Identify which cell holds the provided text, then report its (X, Y) central coordinate. 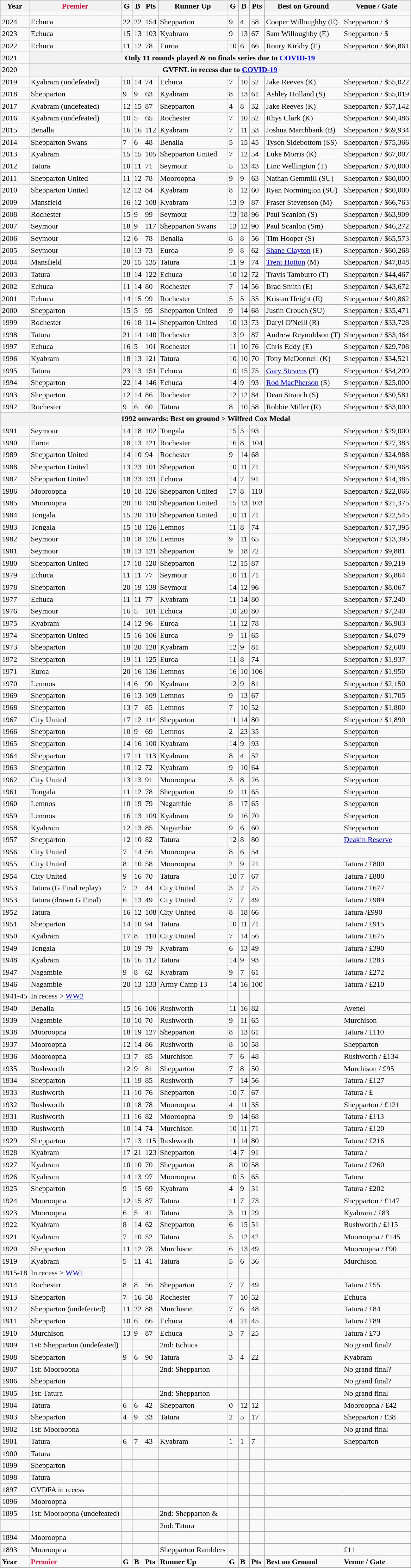
2022 (15, 46)
123 (151, 1153)
1956 (15, 852)
Brad Smith (E) (303, 286)
Tatura / £390 (377, 948)
97 (151, 1177)
1929 (15, 1141)
64 (257, 768)
1950 (15, 936)
2024 (15, 22)
1954 (15, 876)
1955 (15, 864)
31 (257, 1189)
133 (151, 984)
2010 (15, 190)
2003 (15, 274)
Army Camp 13 (193, 984)
1988 (15, 467)
1987 (15, 479)
1897 (15, 1490)
1993 (15, 395)
139 (151, 587)
Rushworth / £115 (377, 1225)
1947 (15, 972)
1901 (15, 1441)
1946 (15, 984)
1990 (15, 443)
33 (151, 1417)
Only 11 rounds played & no finals series due to COVID-19 (220, 58)
Shepparton / $34,521 (377, 359)
1958 (15, 828)
Shepparton / $70,000 (377, 166)
2015 (15, 130)
2020 (15, 70)
Shepparton / $1,705 (377, 695)
1961 (15, 792)
Shepparton / $33,464 (377, 335)
1924 (15, 1201)
Tatura / £216 (377, 1141)
1936 (15, 1056)
2nd: Tatura (193, 1526)
1967 (15, 720)
1923 (15, 1213)
Luke Morris (K) (303, 154)
Shepparton / $17,395 (377, 527)
Justin Crouch (SU) (303, 310)
Daryl O'Neill (R) (303, 322)
Shepparton / $44,467 (377, 274)
Shepparton / $43,672 (377, 286)
Tatura / £800 (377, 864)
Shepparton / $67,007 (377, 154)
Andrew Reynoldson (T) (303, 335)
Shepparton / $29,000 (377, 431)
In recess > WW1 (75, 1273)
1968 (15, 707)
Shepparton / $8,067 (377, 587)
2018 (15, 94)
1959 (15, 816)
127 (151, 1032)
Shepparton / £38 (377, 1417)
44 (151, 888)
131 (151, 479)
1998 (15, 335)
1932 (15, 1105)
Tatura / £260 (377, 1165)
2004 (15, 262)
1999 (15, 322)
Mooroopna / £90 (377, 1249)
1903 (15, 1417)
113 (151, 756)
1900 (15, 1453)
117 (151, 226)
1893 (15, 1550)
Ashley Holland (S) (303, 94)
Tatura / (377, 1153)
1909 (15, 1345)
Tatura / £89 (377, 1321)
1919 (15, 1261)
Shepparton / $13,395 (377, 539)
1938 (15, 1032)
1915-18 (15, 1273)
1910 (15, 1333)
125 (151, 659)
1902 (15, 1429)
146 (151, 383)
Deakin Reserve (377, 840)
Shepparton / $2,600 (377, 647)
2023 (15, 34)
1948 (15, 960)
0 (233, 1405)
1906 (15, 1381)
1984 (15, 515)
Cooper Willoughby (E) (303, 22)
1972 (15, 659)
1971 (15, 671)
36 (257, 1261)
120 (151, 563)
1952 (15, 912)
Shepparton / $60,268 (377, 250)
Shepparton / $1,800 (377, 707)
GVFNL in recess due to COVID-19 (220, 70)
Avenel (377, 1008)
Murchison / £95 (377, 1068)
Shepparton / $69,934 (377, 130)
1970 (15, 683)
Linc Wellington (T) (303, 166)
Shepparton / $1,950 (377, 671)
Shepparton / $57,142 (377, 106)
Travis Tamburro (T) (303, 274)
1975 (15, 623)
1st: Tatura (75, 1393)
88 (151, 1309)
1949 (15, 948)
1898 (15, 1477)
128 (151, 647)
Tyson Sidebottom (SS) (303, 142)
Shepparton (undefeated) (75, 1309)
115 (151, 1141)
Shepparton / $46,272 (377, 226)
Shepparton / $55,022 (377, 82)
2014 (15, 142)
1st: Shepparton (undefeated) (75, 1345)
32 (257, 106)
Shepparton / $29,708 (377, 347)
1914 (15, 1285)
Shepparton / $24,988 (377, 455)
Shepparton Ramblers (193, 1550)
51 (257, 1225)
1934 (15, 1080)
1894 (15, 1538)
2013 (15, 154)
2019 (15, 82)
154 (151, 22)
Shepparton / $60,486 (377, 118)
Kyabram / £83 (377, 1213)
1904 (15, 1405)
Roury Kirkby (E) (303, 46)
2009 (15, 202)
1908 (15, 1357)
Tatura / £120 (377, 1129)
Mooroopna / £42 (377, 1405)
1905 (15, 1393)
1937 (15, 1044)
Tony McDonnell (K) (303, 359)
GVDFA in recess (75, 1490)
Tim Hooper (S) (303, 238)
Tatura / £202 (377, 1189)
1960 (15, 804)
1st: Mooroopna (undefeated) (75, 1514)
Shepparton / $9,219 (377, 563)
1963 (15, 768)
Tatura (drawn G Final) (75, 900)
Kristan Height (E) (303, 298)
130 (151, 503)
Tatura / £675 (377, 936)
1976 (15, 611)
1928 (15, 1153)
1981 (15, 551)
1926 (15, 1177)
Shepparton / $55,019 (377, 94)
Tatura / £127 (377, 1080)
Rod MacPherson (S) (303, 383)
Shepparton / $34,209 (377, 371)
Rhys Clark (K) (303, 118)
1912 (15, 1309)
Mooroopna / £145 (377, 1237)
105 (151, 154)
2016 (15, 118)
2005 (15, 250)
Shepparton / $30,581 (377, 395)
1992 (15, 407)
1933 (15, 1092)
1983 (15, 527)
1978 (15, 587)
1962 (15, 780)
Gary Stevens (T) (303, 371)
Shepparton / $65,573 (377, 238)
Sam Willoughby (E) (303, 34)
Tatura / £84 (377, 1309)
Shepparton / $22,545 (377, 515)
Tatura / £55 (377, 1285)
Shepparton / $63,909 (377, 214)
Joshua Marchbank (B) (303, 130)
1925 (15, 1189)
2017 (15, 106)
29 (257, 1213)
1982 (15, 539)
Tatura / £210 (377, 984)
Tatura / £677 (377, 888)
1965 (15, 744)
1996 (15, 359)
140 (151, 335)
95 (151, 310)
2021 (15, 58)
Shepparton / $21,375 (377, 503)
1939 (15, 1020)
1899 (15, 1465)
1895 (15, 1514)
1977 (15, 599)
Shepparton / £147 (377, 1201)
Tatura /£990 (377, 912)
1991 (15, 431)
Shepparton / $6,903 (377, 623)
1986 (15, 491)
2001 (15, 298)
135 (151, 262)
In recess > WW2 (75, 996)
Shepparton / £121 (377, 1105)
Fraser Stevenson (M) (303, 202)
Tatura / £110 (377, 1032)
1973 (15, 647)
Shepparton / $40,862 (377, 298)
Tatura / £272 (377, 972)
1941-45 (15, 996)
1940 (15, 1008)
136 (151, 671)
1911 (15, 1321)
2nd: Shepparton & (193, 1514)
Shepparton / $66,763 (377, 202)
1907 (15, 1369)
2008 (15, 214)
Paul Scanlon (S) (303, 214)
Shepparton / $4,079 (377, 635)
104 (257, 443)
Rushworth / £134 (377, 1056)
Tatura (G Final replay) (75, 888)
2nd: Echuca (193, 1345)
122 (151, 274)
Tatura / £989 (377, 900)
2012 (15, 166)
1927 (15, 1165)
1964 (15, 756)
1931 (15, 1117)
1920 (15, 1249)
1997 (15, 347)
Tatura / £283 (377, 960)
1922 (15, 1225)
1974 (15, 635)
1994 (15, 383)
1969 (15, 695)
2002 (15, 286)
Chris Eddy (E) (303, 347)
Ryan Normington (SU) (303, 190)
151 (151, 371)
Tatura / £113 (377, 1117)
Shepparton / $6,864 (377, 575)
Shepparton / $66,861 (377, 46)
Trent Hotton (M) (303, 262)
1979 (15, 575)
Tatura / £880 (377, 876)
Tatura / £73 (377, 1333)
50 (257, 1068)
Shepparton / $33,728 (377, 322)
1985 (15, 503)
Shepparton / $1,890 (377, 720)
2006 (15, 238)
1995 (15, 371)
1957 (15, 840)
1989 (15, 455)
1921 (15, 1237)
1980 (15, 563)
1992 onwards: Best on ground > Wilfred Cox Medal (206, 419)
1896 (15, 1502)
75 (257, 371)
Tatura / £ (377, 1092)
1913 (15, 1297)
Shepparton / $27,383 (377, 443)
Shepparton / $47,848 (377, 262)
Shepparton / $2,150 (377, 683)
1951 (15, 924)
1930 (15, 1129)
Shepparton / $9,881 (377, 551)
26 (257, 780)
Shepparton / $25,000 (377, 383)
Robbie Miller (R) (303, 407)
1966 (15, 732)
Shepparton / $33,000 (377, 407)
£11 (377, 1550)
Shepparton / $35,471 (377, 310)
Shepparton / $20,968 (377, 467)
Shane Clayton (E) (303, 250)
2011 (15, 178)
53 (257, 130)
2007 (15, 226)
Shepparton / $22,066 (377, 491)
Tatura / £915 (377, 924)
Shepparton / $14,385 (377, 479)
2000 (15, 310)
Shepparton / $75,366 (377, 142)
1935 (15, 1068)
Paul Scanlon (Sm) (303, 226)
Nathan Gemmill (SU) (303, 178)
102 (151, 431)
Dean Strauch (S) (303, 395)
Shepparton / $1,937 (377, 659)
